Locate the cell with the specified text and output its [X, Y] center coordinate. 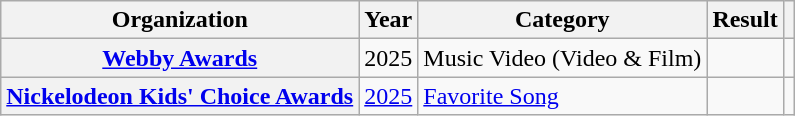
Year [388, 20]
Organization [180, 20]
Result [745, 20]
Category [562, 20]
Favorite Song [562, 96]
Webby Awards [180, 58]
Nickelodeon Kids' Choice Awards [180, 96]
Music Video (Video & Film) [562, 58]
